Return the (X, Y) coordinate for the center point of the cell that contains the specified text.  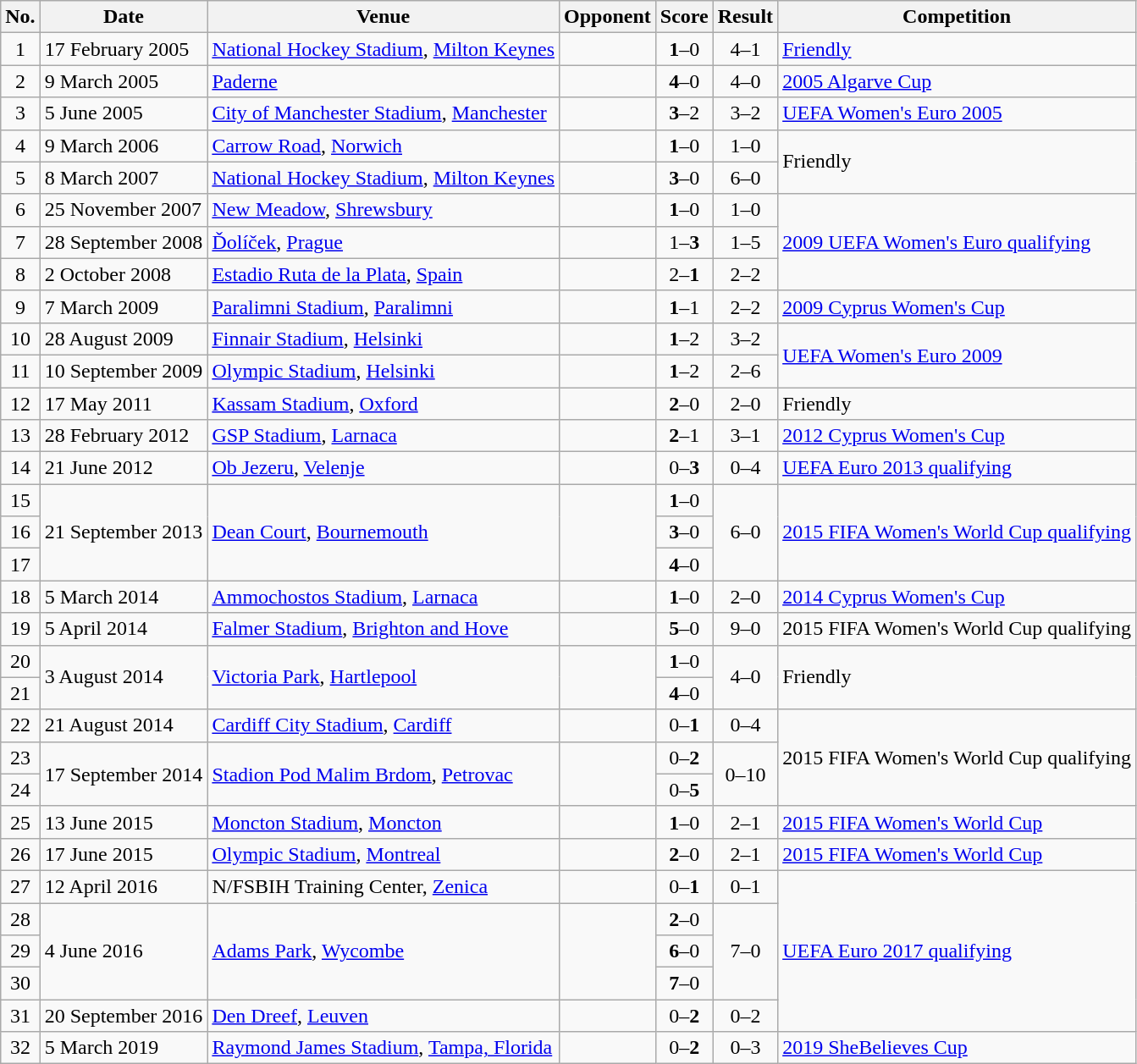
2 (20, 81)
1–5 (745, 242)
8 March 2007 (124, 178)
2005 Algarve Cup (957, 81)
9 (20, 306)
21 June 2012 (124, 468)
10 September 2009 (124, 371)
5 (20, 178)
28 September 2008 (124, 242)
21 (20, 693)
Carrow Road, Norwich (384, 146)
2009 UEFA Women's Euro qualifying (957, 242)
New Meadow, Shrewsbury (384, 210)
Stadion Pod Malim Brdom, Petrovac (384, 774)
5 March 2019 (124, 1048)
18 (20, 597)
28 February 2012 (124, 436)
Ammochostos Stadium, Larnaca (384, 597)
31 (20, 1016)
21 September 2013 (124, 532)
4 June 2016 (124, 951)
9 March 2005 (124, 81)
Competition (957, 17)
Result (745, 17)
12 April 2016 (124, 886)
2 October 2008 (124, 274)
20 September 2016 (124, 1016)
13 June 2015 (124, 822)
Date (124, 17)
Dean Court, Bournemouth (384, 532)
2009 Cyprus Women's Cup (957, 306)
3 August 2014 (124, 677)
5 April 2014 (124, 629)
15 (20, 500)
22 (20, 725)
7 (20, 242)
6 (20, 210)
Adams Park, Wycombe (384, 951)
2019 SheBelieves Cup (957, 1048)
8 (20, 274)
29 (20, 951)
Victoria Park, Hartlepool (384, 677)
GSP Stadium, Larnaca (384, 436)
4 (20, 146)
3 (20, 113)
25 (20, 822)
Ob Jezeru, Velenje (384, 468)
5 June 2005 (124, 113)
27 (20, 886)
Olympic Stadium, Montreal (384, 854)
0–5 (684, 790)
2–6 (745, 371)
17 September 2014 (124, 774)
17 June 2015 (124, 854)
1 (20, 49)
1–3 (684, 242)
Falmer Stadium, Brighton and Hove (384, 629)
20 (20, 661)
21 August 2014 (124, 725)
UEFA Women's Euro 2009 (957, 355)
17 May 2011 (124, 404)
17 February 2005 (124, 49)
Kassam Stadium, Oxford (384, 404)
Opponent (608, 17)
3–1 (745, 436)
Finnair Stadium, Helsinki (384, 339)
Den Dreef, Leuven (384, 1016)
16 (20, 532)
Olympic Stadium, Helsinki (384, 371)
30 (20, 984)
No. (20, 17)
19 (20, 629)
17 (20, 565)
0–10 (745, 774)
1–1 (684, 306)
Paderne (384, 81)
32 (20, 1048)
Ďolíček, Prague (384, 242)
7 March 2009 (124, 306)
13 (20, 436)
Venue (384, 17)
2012 Cyprus Women's Cup (957, 436)
UEFA Euro 2017 qualifying (957, 951)
Cardiff City Stadium, Cardiff (384, 725)
UEFA Euro 2013 qualifying (957, 468)
Paralimni Stadium, Paralimni (384, 306)
28 (20, 918)
10 (20, 339)
5 March 2014 (124, 597)
9 March 2006 (124, 146)
23 (20, 758)
4–1 (745, 49)
5–0 (684, 629)
City of Manchester Stadium, Manchester (384, 113)
Raymond James Stadium, Tampa, Florida (384, 1048)
25 November 2007 (124, 210)
24 (20, 790)
N/FSBIH Training Center, Zenica (384, 886)
Estadio Ruta de la Plata, Spain (384, 274)
12 (20, 404)
28 August 2009 (124, 339)
2014 Cyprus Women's Cup (957, 597)
9–0 (745, 629)
Moncton Stadium, Moncton (384, 822)
11 (20, 371)
26 (20, 854)
14 (20, 468)
UEFA Women's Euro 2005 (957, 113)
Score (684, 17)
